Return the [x, y] coordinate for the center point of the cell that contains the specified text.  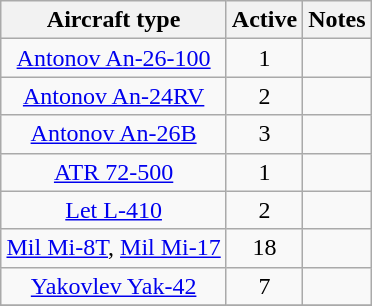
Mil Mi-8T, Mil Mi-17 [114, 248]
Antonov An-26B [114, 134]
Let L-410 [114, 210]
Notes [337, 20]
Active [264, 20]
Yakovlev Yak-42 [114, 286]
Antonov An-26-100 [114, 58]
Antonov An-24RV [114, 96]
7 [264, 286]
Aircraft type [114, 20]
18 [264, 248]
ATR 72-500 [114, 172]
3 [264, 134]
